Capture the cell that displays the provided text and extract its (x, y) central coordinate. 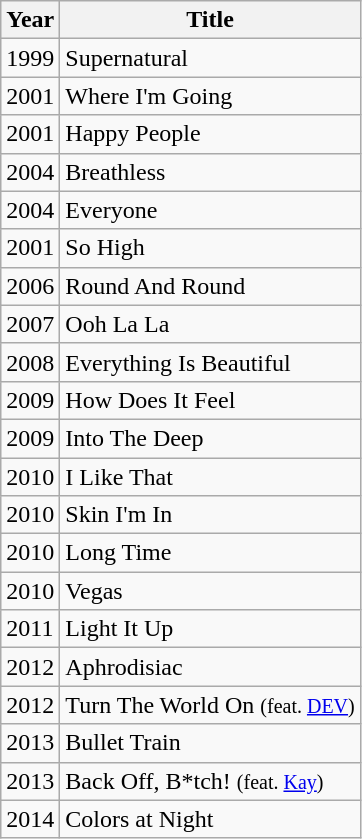
Light It Up (210, 629)
How Does It Feel (210, 400)
Vegas (210, 591)
Bullet Train (210, 743)
Long Time (210, 553)
2007 (30, 324)
2014 (30, 819)
I Like That (210, 477)
Where I'm Going (210, 96)
Title (210, 20)
2011 (30, 629)
Turn The World On (feat. DEV) (210, 705)
Breathless (210, 172)
Colors at Night (210, 819)
Into The Deep (210, 438)
Supernatural (210, 58)
Year (30, 20)
2008 (30, 362)
Ooh La La (210, 324)
So High (210, 248)
2006 (30, 286)
Skin I'm In (210, 515)
Happy People (210, 134)
Round And Round (210, 286)
Back Off, B*tch! (feat. Kay) (210, 781)
Aphrodisiac (210, 667)
Everyone (210, 210)
Everything Is Beautiful (210, 362)
1999 (30, 58)
